Pinpoint the cell where the given text exists, returning its [X, Y] midpoint coordinate. 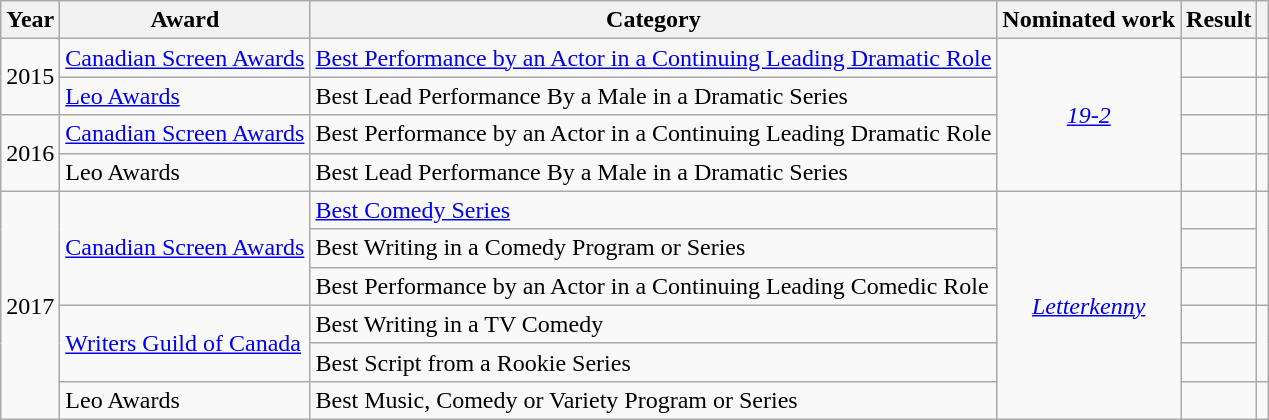
Award [185, 20]
Best Writing in a TV Comedy [654, 324]
Category [654, 20]
Writers Guild of Canada [185, 343]
Best Writing in a Comedy Program or Series [654, 248]
2015 [30, 77]
2017 [30, 305]
Best Script from a Rookie Series [654, 362]
Letterkenny [1089, 305]
Nominated work [1089, 20]
19-2 [1089, 115]
2016 [30, 153]
Best Music, Comedy or Variety Program or Series [654, 400]
Best Comedy Series [654, 210]
Result [1219, 20]
Year [30, 20]
Best Performance by an Actor in a Continuing Leading Comedic Role [654, 286]
